Return (x, y) of the center of cell containing provided text 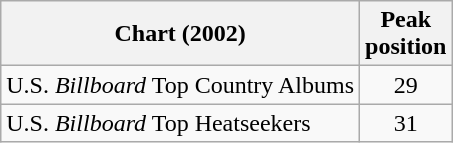
U.S. Billboard Top Heatseekers (180, 123)
Peakposition (406, 34)
31 (406, 123)
29 (406, 85)
U.S. Billboard Top Country Albums (180, 85)
Chart (2002) (180, 34)
